Output the [X, Y] coordinate of the center of the cell containing the given text.  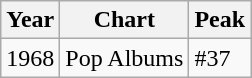
Pop Albums [124, 58]
Peak [220, 20]
#37 [220, 58]
Chart [124, 20]
1968 [30, 58]
Year [30, 20]
